Identify which cell holds the provided text, then report its [X, Y] central coordinate. 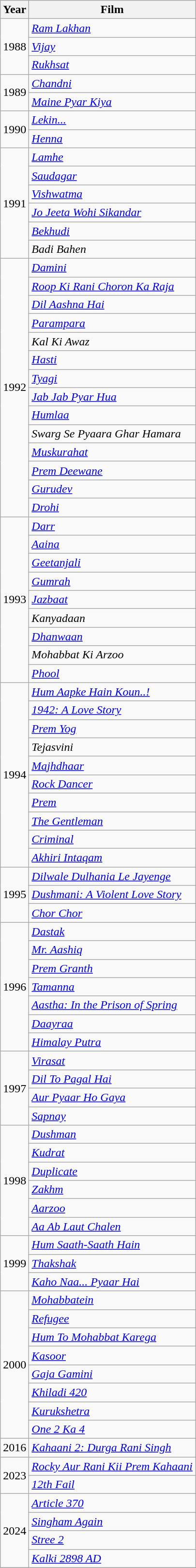
1989 [15, 93]
Muskurahat [112, 452]
1988 [15, 47]
Gurudev [112, 489]
Zakhm [112, 1190]
Phool [112, 673]
Hum To Mohabbat Karega [112, 1337]
Akhiri Intaqam [112, 858]
Stree 2 [112, 1540]
Virasat [112, 1060]
1990 [15, 129]
Singham Again [112, 1521]
Hum Aapke Hain Koun..! [112, 692]
Kal Ki Awaz [112, 342]
Jo Jeeta Wohi Sikandar [112, 212]
Rock Dancer [112, 784]
1995 [15, 895]
Ram Lakhan [112, 28]
Gumrah [112, 581]
2016 [15, 1448]
Aaina [112, 544]
12th Fail [112, 1485]
Humlaa [112, 415]
Dushman [112, 1134]
The Gentleman [112, 821]
Chor Chor [112, 913]
2023 [15, 1475]
1996 [15, 987]
2000 [15, 1365]
Dhanwaan [112, 637]
Kudrat [112, 1153]
Sapnay [112, 1116]
Rukhsat [112, 65]
Roop Ki Rani Choron Ka Raja [112, 286]
Damini [112, 268]
Prem Deewane [112, 470]
Tamanna [112, 987]
1998 [15, 1180]
1997 [15, 1088]
Dastak [112, 931]
Kaho Naa... Pyaar Hai [112, 1282]
Aastha: In the Prison of Spring [112, 1005]
Mr. Aashiq [112, 950]
Himalay Putra [112, 1042]
Parampara [112, 323]
1991 [15, 203]
Chandni [112, 83]
Lekin... [112, 120]
Aarzoo [112, 1208]
Duplicate [112, 1171]
2024 [15, 1531]
Vijay [112, 47]
Kahaani 2: Durga Rani Singh [112, 1448]
Refugee [112, 1319]
Majhdhaar [112, 765]
Daayraa [112, 1024]
Tejasvini [112, 747]
Kalki 2898 AD [112, 1558]
Henna [112, 139]
One 2 Ka 4 [112, 1429]
Saudagar [112, 175]
1994 [15, 775]
Jazbaat [112, 600]
Swarg Se Pyaara Ghar Hamara [112, 434]
Vishwatma [112, 194]
Darr [112, 526]
Prem [112, 802]
Prem Yog [112, 729]
Tyagi [112, 378]
Kurukshetra [112, 1411]
1942: A Love Story [112, 710]
Article 370 [112, 1503]
1993 [15, 600]
Badi Bahen [112, 249]
Drohi [112, 507]
Hum Saath-Saath Hain [112, 1245]
Maine Pyar Kiya [112, 102]
Kanyadaan [112, 618]
Criminal [112, 839]
Thakshak [112, 1263]
Mohabbat Ki Arzoo [112, 655]
Kasoor [112, 1355]
Lamhe [112, 157]
Aur Pyaar Ho Gaya [112, 1097]
Year [15, 10]
1992 [15, 388]
Aa Ab Laut Chalen [112, 1226]
Khiladi 420 [112, 1392]
Jab Jab Pyar Hua [112, 397]
Bekhudi [112, 231]
Dilwale Dulhania Le Jayenge [112, 876]
Mohabbatein [112, 1300]
Film [112, 10]
Dil To Pagal Hai [112, 1079]
Dil Aashna Hai [112, 305]
Gaja Gamini [112, 1374]
Hasti [112, 360]
Rocky Aur Rani Kii Prem Kahaani [112, 1466]
Dushmani: A Violent Love Story [112, 895]
Geetanjali [112, 563]
Prem Granth [112, 968]
1999 [15, 1263]
